Return the [X, Y] coordinate for the center point of the cell that contains the specified text.  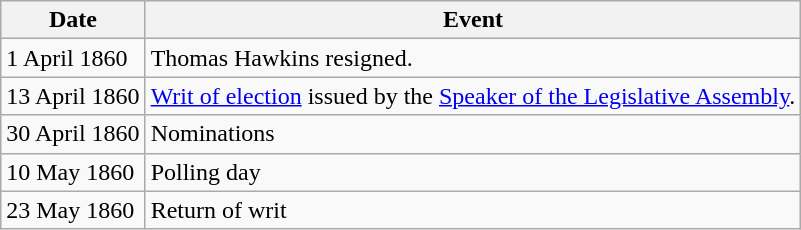
10 May 1860 [73, 172]
Thomas Hawkins resigned. [473, 58]
13 April 1860 [73, 96]
Event [473, 20]
Writ of election issued by the Speaker of the Legislative Assembly. [473, 96]
Nominations [473, 134]
Return of writ [473, 210]
23 May 1860 [73, 210]
1 April 1860 [73, 58]
30 April 1860 [73, 134]
Polling day [473, 172]
Date [73, 20]
